Identify which cell holds the provided text, then report its [X, Y] central coordinate. 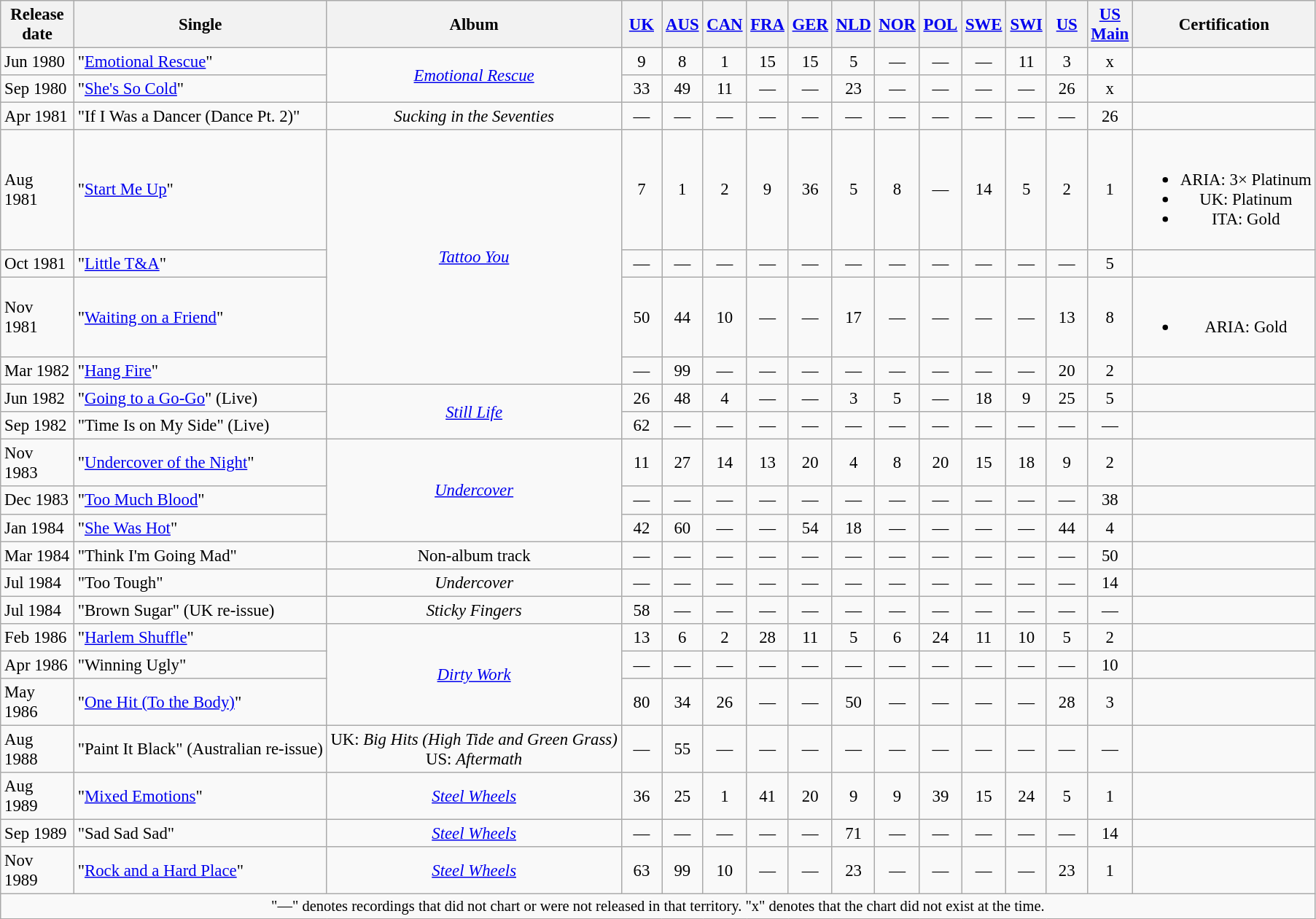
Album [474, 25]
"Going to a Go-Go" (Live) [200, 399]
"Sad Sad Sad" [200, 834]
SWE [984, 25]
Mar 1982 [38, 371]
Non-album track [474, 555]
58 [642, 610]
Sep 1982 [38, 426]
"One Hit (To the Body)" [200, 703]
Aug 1981 [38, 189]
63 [642, 870]
Release date [38, 25]
"Think I'm Going Mad" [200, 555]
Dec 1983 [38, 501]
"Waiting on a Friend" [200, 317]
Emotional Rescue [474, 76]
Sucking in the Seventies [474, 117]
Mar 1984 [38, 555]
Certification [1225, 25]
Single [200, 25]
"Time Is on My Side" (Live) [200, 426]
27 [682, 464]
17 [853, 317]
ARIA: Gold [1225, 317]
GER [810, 25]
UK [642, 25]
34 [682, 703]
Aug 1989 [38, 796]
80 [642, 703]
Sticky Fingers [474, 610]
NOR [897, 25]
"Paint It Black" (Australian re-issue) [200, 749]
"Mixed Emotions" [200, 796]
"Rock and a Hard Place" [200, 870]
Feb 1986 [38, 638]
Nov 1983 [38, 464]
"She Was Hot" [200, 528]
60 [682, 528]
38 [1110, 501]
71 [853, 834]
Jan 1984 [38, 528]
Jun 1982 [38, 399]
"If I Was a Dancer (Dance Pt. 2)" [200, 117]
NLD [853, 25]
Sep 1980 [38, 89]
UK: Big Hits (High Tide and Green Grass)US: Aftermath [474, 749]
55 [682, 749]
39 [941, 796]
May 1986 [38, 703]
"Emotional Rescue" [200, 62]
Tattoo You [474, 257]
Oct 1981 [38, 263]
48 [682, 399]
42 [642, 528]
"She's So Cold" [200, 89]
CAN [725, 25]
"Too Tough" [200, 582]
ARIA: 3× PlatinumUK: PlatinumITA: Gold [1225, 189]
Jun 1980 [38, 62]
"Start Me Up" [200, 189]
Apr 1981 [38, 117]
"Brown Sugar" (UK re-issue) [200, 610]
7 [642, 189]
POL [941, 25]
41 [767, 796]
54 [810, 528]
Apr 1986 [38, 665]
"—" denotes recordings that did not chart or were not released in that territory. "x" denotes that the chart did not exist at the time. [658, 907]
FRA [767, 25]
Aug 1988 [38, 749]
"Hang Fire" [200, 371]
Nov 1981 [38, 317]
US [1067, 25]
Nov 1989 [38, 870]
"Little T&A" [200, 263]
"Too Much Blood" [200, 501]
Sep 1989 [38, 834]
49 [682, 89]
SWI [1027, 25]
"Undercover of the Night" [200, 464]
33 [642, 89]
"Winning Ugly" [200, 665]
62 [642, 426]
Still Life [474, 412]
"Harlem Shuffle" [200, 638]
AUS [682, 25]
Dirty Work [474, 675]
USMain [1110, 25]
